Determine the [x, y] coordinate at the center of the cell enclosing the given text.  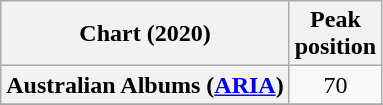
70 [335, 85]
Peakposition [335, 34]
Chart (2020) [145, 34]
Australian Albums (ARIA) [145, 85]
